Find where the given text appears and provide that cell's center as (X, Y) coordinate. 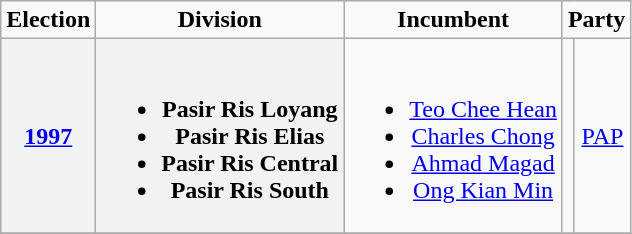
1997 (48, 136)
Incumbent (454, 20)
Election (48, 20)
Teo Chee HeanCharles ChongAhmad MagadOng Kian Min (454, 136)
PAP (602, 136)
Pasir Ris LoyangPasir Ris EliasPasir Ris CentralPasir Ris South (220, 136)
Division (220, 20)
Party (596, 20)
